For the text-containing cell, return its midpoint in [x, y] coordinate format. 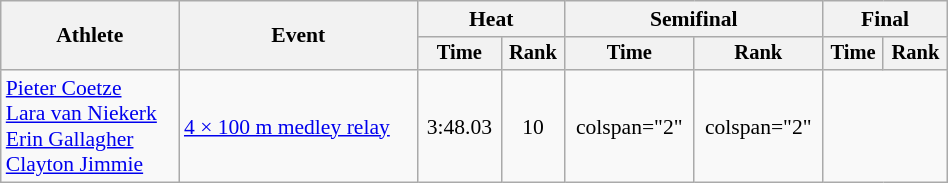
Athlete [90, 36]
Heat [492, 19]
10 [533, 126]
3:48.03 [460, 126]
4 × 100 m medley relay [298, 126]
Pieter Coetze Lara van Niekerk Erin Gallagher Clayton Jimmie [90, 126]
Event [298, 36]
Final [885, 19]
Semifinal [694, 19]
